Find where the given text appears and provide that cell's center as (x, y) coordinate. 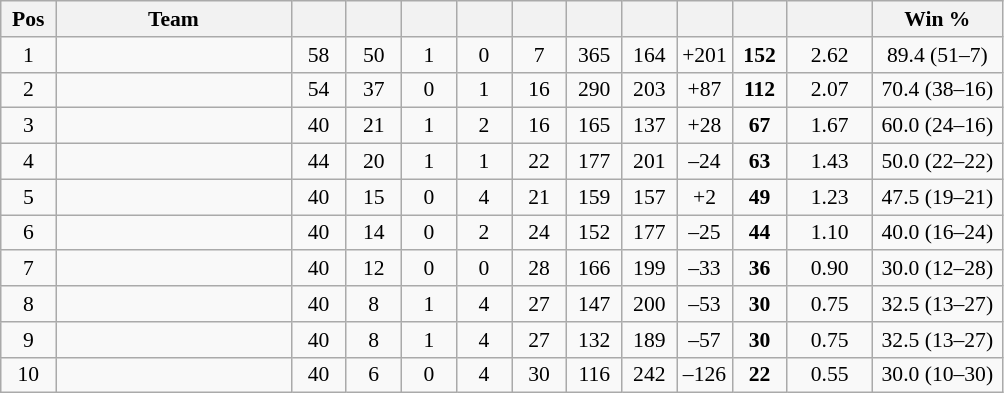
40.0 (16–24) (937, 233)
112 (760, 90)
–24 (704, 162)
+2 (704, 197)
3 (28, 126)
Team (174, 19)
290 (594, 90)
28 (540, 269)
+201 (704, 55)
242 (650, 375)
50 (374, 55)
2.62 (830, 55)
200 (650, 304)
+28 (704, 126)
20 (374, 162)
54 (318, 90)
166 (594, 269)
67 (760, 126)
1.43 (830, 162)
164 (650, 55)
147 (594, 304)
132 (594, 340)
–57 (704, 340)
Win % (937, 19)
63 (760, 162)
1.23 (830, 197)
10 (28, 375)
58 (318, 55)
–53 (704, 304)
201 (650, 162)
2.07 (830, 90)
15 (374, 197)
1.67 (830, 126)
0.90 (830, 269)
365 (594, 55)
1.10 (830, 233)
137 (650, 126)
37 (374, 90)
0.55 (830, 375)
9 (28, 340)
70.4 (38–16) (937, 90)
157 (650, 197)
36 (760, 269)
50.0 (22–22) (937, 162)
Pos (28, 19)
30.0 (10–30) (937, 375)
203 (650, 90)
47.5 (19–21) (937, 197)
5 (28, 197)
89.4 (51–7) (937, 55)
+87 (704, 90)
60.0 (24–16) (937, 126)
49 (760, 197)
199 (650, 269)
–126 (704, 375)
14 (374, 233)
189 (650, 340)
–25 (704, 233)
30.0 (12–28) (937, 269)
165 (594, 126)
12 (374, 269)
24 (540, 233)
159 (594, 197)
–33 (704, 269)
116 (594, 375)
